Return the [X, Y] coordinate for the center point of the cell that contains the specified text.  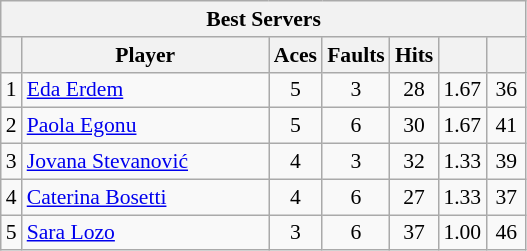
30 [414, 126]
Aces [296, 55]
41 [506, 126]
Player [146, 55]
Paola Egonu [146, 126]
Eda Erdem [146, 90]
1.00 [462, 233]
1 [12, 90]
28 [414, 90]
2 [12, 126]
27 [414, 197]
36 [506, 90]
46 [506, 233]
Sara Lozo [146, 233]
Best Servers [264, 19]
Faults [356, 55]
Hits [414, 55]
32 [414, 162]
Caterina Bosetti [146, 197]
Jovana Stevanović [146, 162]
39 [506, 162]
